Return the (x, y) coordinate for the center point of the cell that contains the specified text.  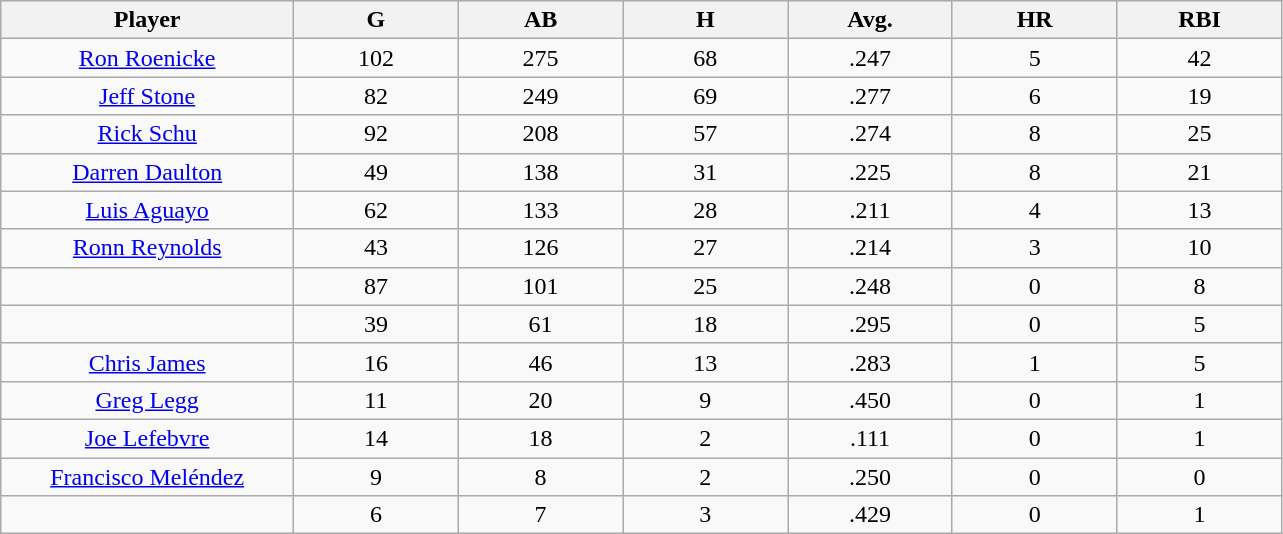
AB (540, 20)
.111 (870, 438)
Darren Daulton (148, 172)
138 (540, 172)
Chris James (148, 362)
82 (376, 96)
10 (1200, 248)
Avg. (870, 20)
46 (540, 362)
Jeff Stone (148, 96)
.429 (870, 515)
.283 (870, 362)
.295 (870, 324)
275 (540, 58)
87 (376, 286)
14 (376, 438)
.225 (870, 172)
133 (540, 210)
Rick Schu (148, 134)
.214 (870, 248)
Greg Legg (148, 400)
Joe Lefebvre (148, 438)
21 (1200, 172)
42 (1200, 58)
7 (540, 515)
101 (540, 286)
19 (1200, 96)
69 (706, 96)
G (376, 20)
61 (540, 324)
.250 (870, 477)
57 (706, 134)
H (706, 20)
28 (706, 210)
126 (540, 248)
Ron Roenicke (148, 58)
4 (1034, 210)
.450 (870, 400)
208 (540, 134)
Luis Aguayo (148, 210)
.211 (870, 210)
11 (376, 400)
43 (376, 248)
.277 (870, 96)
68 (706, 58)
RBI (1200, 20)
Player (148, 20)
16 (376, 362)
.274 (870, 134)
20 (540, 400)
102 (376, 58)
27 (706, 248)
Ronn Reynolds (148, 248)
HR (1034, 20)
39 (376, 324)
49 (376, 172)
92 (376, 134)
249 (540, 96)
Francisco Meléndez (148, 477)
31 (706, 172)
.248 (870, 286)
62 (376, 210)
.247 (870, 58)
